Find where the given text appears and provide that cell's center as [x, y] coordinate. 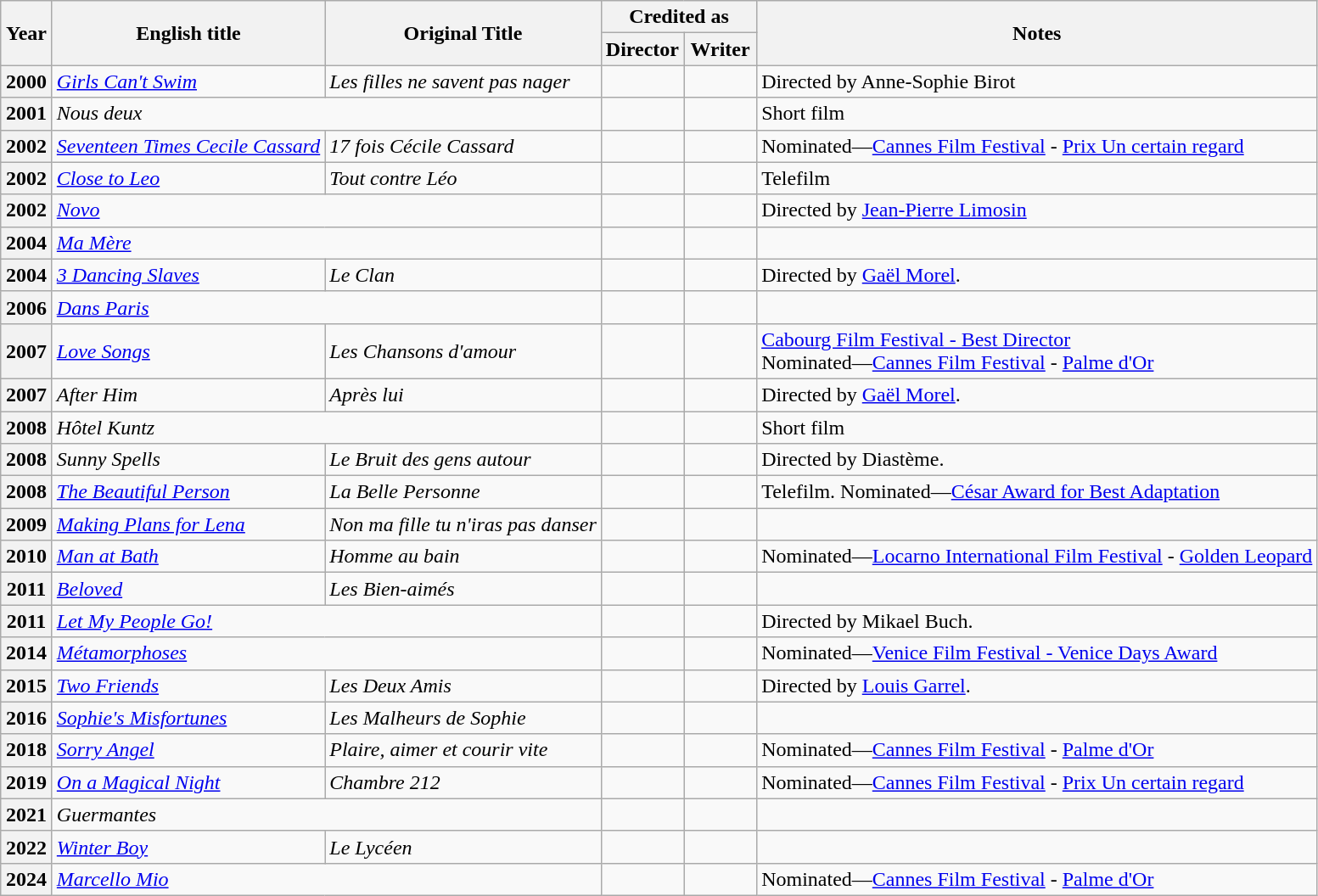
2006 [27, 307]
On a Magical Night [188, 782]
Directed by Diastème. [1037, 460]
Guermantes [326, 815]
Sunny Spells [188, 460]
Directed by Louis Garrel. [1037, 686]
Les Chansons d'amour [463, 351]
Credited as [679, 17]
2021 [27, 815]
2018 [27, 750]
Directed by Jean-Pierre Limosin [1037, 210]
2009 [27, 524]
2024 [27, 879]
Nominated—Venice Film Festival - Venice Days Award [1037, 653]
2019 [27, 782]
Tout contre Léo [463, 178]
2014 [27, 653]
Dans Paris [326, 307]
English title [188, 33]
2022 [27, 847]
Seventeen Times Cecile Cassard [188, 146]
Winter Boy [188, 847]
Métamorphoses [326, 653]
Writer [721, 49]
2015 [27, 686]
Hôtel Kuntz [326, 427]
Beloved [188, 589]
Les filles ne savent pas nager [463, 81]
Après lui [463, 395]
Sorry Angel [188, 750]
Directed by Anne-Sophie Birot [1037, 81]
2010 [27, 557]
Le Lycéen [463, 847]
Les Deux Amis [463, 686]
3 Dancing Slaves [188, 275]
Le Clan [463, 275]
Making Plans for Lena [188, 524]
Les Malheurs de Sophie [463, 718]
After Him [188, 395]
Marcello Mio [326, 879]
Close to Leo [188, 178]
La Belle Personne [463, 492]
Directed by Mikael Buch. [1037, 621]
Homme au bain [463, 557]
Novo [326, 210]
Sophie's Misfortunes [188, 718]
Ma Mère [326, 243]
Plaire, aimer et courir vite [463, 750]
Year [27, 33]
Director [642, 49]
Non ma fille tu n'iras pas danser [463, 524]
Girls Can't Swim [188, 81]
Cabourg Film Festival - Best DirectorNominated—Cannes Film Festival - Palme d'Or [1037, 351]
The Beautiful Person [188, 492]
Nous deux [326, 114]
Let My People Go! [326, 621]
Nominated—Locarno International Film Festival - Golden Leopard [1037, 557]
Le Bruit des gens autour [463, 460]
Love Songs [188, 351]
Original Title [463, 33]
Telefilm. Nominated—César Award for Best Adaptation [1037, 492]
Notes [1037, 33]
Telefilm [1037, 178]
2016 [27, 718]
Two Friends [188, 686]
Les Bien-aimés [463, 589]
Chambre 212 [463, 782]
Man at Bath [188, 557]
17 fois Cécile Cassard [463, 146]
2000 [27, 81]
2001 [27, 114]
